Find where the given text appears and provide that cell's center as [x, y] coordinate. 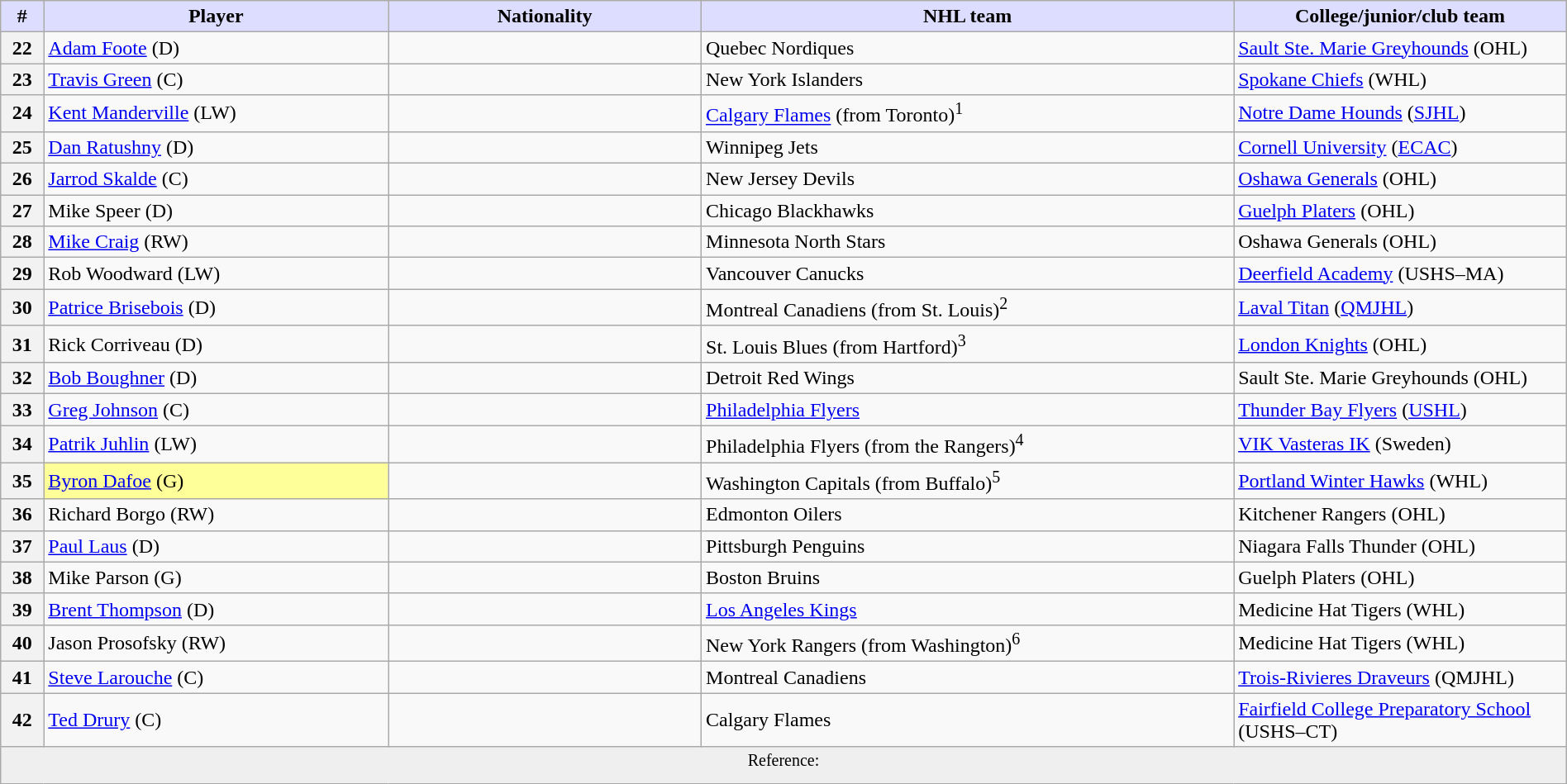
27 [22, 211]
37 [22, 546]
Patrice Brisebois (D) [217, 307]
36 [22, 515]
Jarrod Skalde (C) [217, 179]
26 [22, 179]
Rick Corriveau (D) [217, 344]
Portland Winter Hawks (WHL) [1400, 481]
London Knights (OHL) [1400, 344]
Philadelphia Flyers (from the Rangers)4 [968, 444]
Kitchener Rangers (OHL) [1400, 515]
Dan Ratushny (D) [217, 147]
Fairfield College Preparatory School (USHS–CT) [1400, 720]
College/junior/club team [1400, 17]
22 [22, 48]
Washington Capitals (from Buffalo)5 [968, 481]
33 [22, 410]
Quebec Nordiques [968, 48]
New York Islanders [968, 79]
Calgary Flames (from Toronto)1 [968, 114]
Thunder Bay Flyers (USHL) [1400, 410]
34 [22, 444]
Patrik Juhlin (LW) [217, 444]
Winnipeg Jets [968, 147]
Calgary Flames [968, 720]
Adam Foote (D) [217, 48]
Philadelphia Flyers [968, 410]
NHL team [968, 17]
Detroit Red Wings [968, 378]
29 [22, 273]
Notre Dame Hounds (SJHL) [1400, 114]
Vancouver Canucks [968, 273]
Mike Parson (G) [217, 577]
Player [217, 17]
# [22, 17]
Byron Dafoe (G) [217, 481]
Deerfield Academy (USHS–MA) [1400, 273]
Rob Woodward (LW) [217, 273]
Montreal Canadiens (from St. Louis)2 [968, 307]
Laval Titan (QMJHL) [1400, 307]
40 [22, 643]
Niagara Falls Thunder (OHL) [1400, 546]
New Jersey Devils [968, 179]
Montreal Canadiens [968, 677]
Reference: [783, 765]
31 [22, 344]
Nationality [545, 17]
Brent Thompson (D) [217, 609]
39 [22, 609]
38 [22, 577]
Jason Prosofsky (RW) [217, 643]
Chicago Blackhawks [968, 211]
Minnesota North Stars [968, 242]
42 [22, 720]
25 [22, 147]
Trois-Rivieres Draveurs (QMJHL) [1400, 677]
35 [22, 481]
St. Louis Blues (from Hartford)3 [968, 344]
41 [22, 677]
Mike Craig (RW) [217, 242]
Paul Laus (D) [217, 546]
Pittsburgh Penguins [968, 546]
VIK Vasteras IK (Sweden) [1400, 444]
Spokane Chiefs (WHL) [1400, 79]
Greg Johnson (C) [217, 410]
Bob Boughner (D) [217, 378]
Ted Drury (C) [217, 720]
Mike Speer (D) [217, 211]
30 [22, 307]
New York Rangers (from Washington)6 [968, 643]
24 [22, 114]
Richard Borgo (RW) [217, 515]
Steve Larouche (C) [217, 677]
Cornell University (ECAC) [1400, 147]
Boston Bruins [968, 577]
Los Angeles Kings [968, 609]
Travis Green (C) [217, 79]
23 [22, 79]
32 [22, 378]
28 [22, 242]
Kent Manderville (LW) [217, 114]
Edmonton Oilers [968, 515]
